Capture the cell that displays the provided text and extract its (x, y) central coordinate. 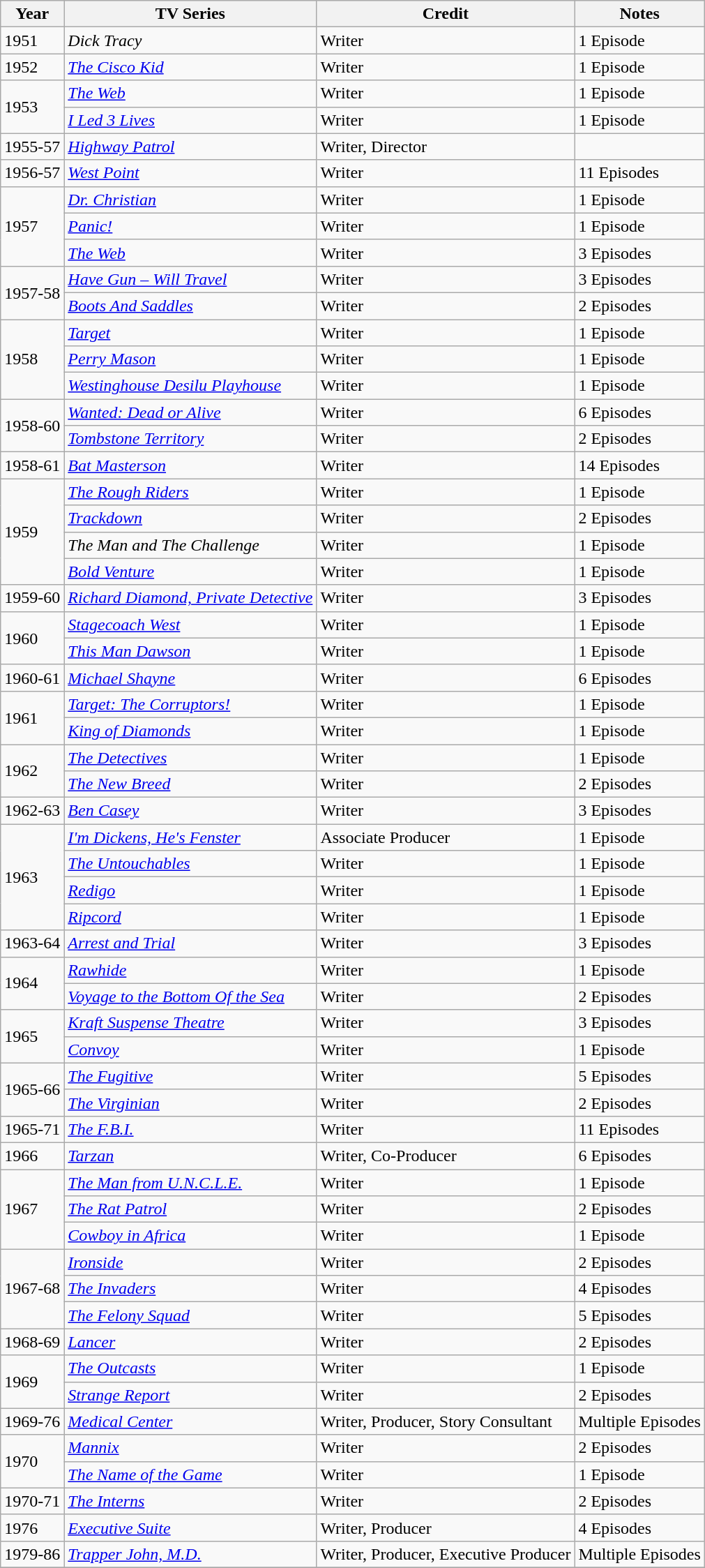
1956-57 (32, 173)
The Rat Patrol (190, 1209)
The Invaders (190, 1289)
Tombstone Territory (190, 439)
1965 (32, 1036)
1953 (32, 107)
Year (32, 14)
The F.B.I. (190, 1129)
Writer, Producer (446, 1528)
1968-69 (32, 1342)
1958-61 (32, 465)
Writer, Co-Producer (446, 1156)
Writer, Producer, Executive Producer (446, 1554)
1958-60 (32, 426)
1965-66 (32, 1089)
Executive Suite (190, 1528)
Perry Mason (190, 359)
Arrest and Trial (190, 943)
Credit (446, 14)
1969 (32, 1382)
Tarzan (190, 1156)
14 Episodes (639, 465)
1966 (32, 1156)
Wanted: Dead or Alive (190, 412)
1963 (32, 877)
Have Gun – Will Travel (190, 279)
1976 (32, 1528)
1962-63 (32, 811)
1959 (32, 532)
The Man from U.N.C.L.E. (190, 1183)
TV Series (190, 14)
The Man and The Challenge (190, 545)
The Virginian (190, 1103)
Writer, Producer, Story Consultant (446, 1421)
Richard Diamond, Private Detective (190, 598)
Target: The Corruptors! (190, 704)
The Name of the Game (190, 1474)
1960 (32, 638)
The Detectives (190, 757)
1964 (32, 983)
1961 (32, 717)
Dr. Christian (190, 200)
This Man Dawson (190, 651)
The Rough Riders (190, 492)
Lancer (190, 1342)
Ripcord (190, 917)
Trapper John, M.D. (190, 1554)
Trackdown (190, 518)
The Interns (190, 1501)
Ironside (190, 1262)
1958 (32, 359)
1959-60 (32, 598)
Rawhide (190, 970)
I'm Dickens, He's Fenster (190, 837)
1965-71 (32, 1129)
1957 (32, 226)
Writer, Director (446, 147)
I Led 3 Lives (190, 120)
Michael Shayne (190, 678)
The New Breed (190, 784)
1955-57 (32, 147)
Bat Masterson (190, 465)
Ben Casey (190, 811)
Bold Venture (190, 572)
1970 (32, 1461)
1970-71 (32, 1501)
Target (190, 333)
The Cisco Kid (190, 67)
The Fugitive (190, 1076)
Cowboy in Africa (190, 1236)
Highway Patrol (190, 147)
1951 (32, 40)
1967-68 (32, 1289)
Westinghouse Desilu Playhouse (190, 386)
Redigo (190, 890)
Dick Tracy (190, 40)
Panic! (190, 226)
1960-61 (32, 678)
Medical Center (190, 1421)
1963-64 (32, 943)
Stagecoach West (190, 625)
Notes (639, 14)
The Outcasts (190, 1368)
Associate Producer (446, 837)
Strange Report (190, 1395)
Boots And Saddles (190, 306)
1969-76 (32, 1421)
Convoy (190, 1050)
The Felony Squad (190, 1315)
The Untouchables (190, 864)
Voyage to the Bottom Of the Sea (190, 996)
1962 (32, 770)
1967 (32, 1209)
1979-86 (32, 1554)
1952 (32, 67)
1957-58 (32, 292)
West Point (190, 173)
Mannix (190, 1448)
King of Diamonds (190, 731)
Kraft Suspense Theatre (190, 1023)
